Locate the cell with the specified text and output its (X, Y) center coordinate. 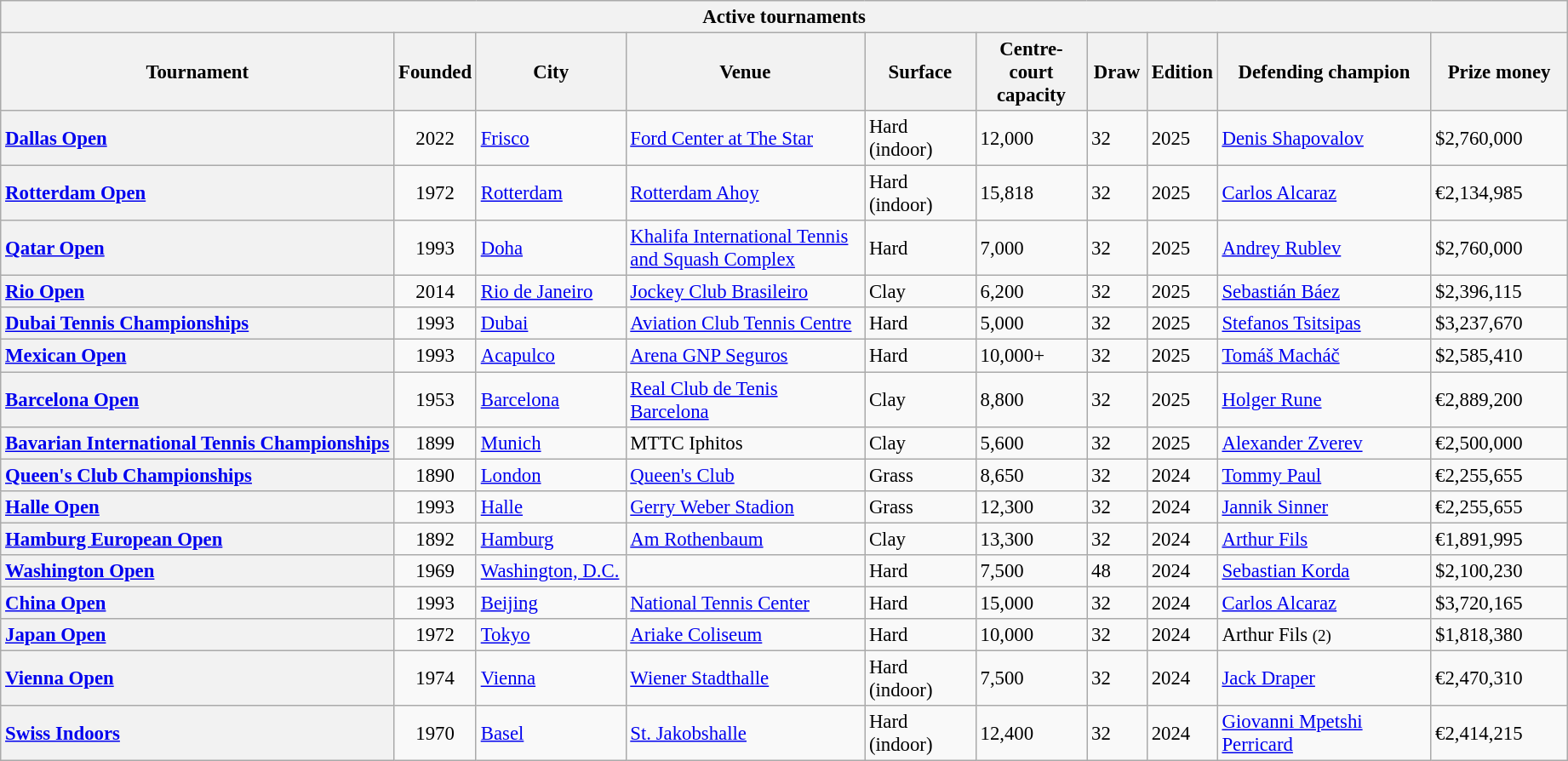
MTTC Iphitos (746, 443)
St. Jakobshalle (746, 734)
10,000+ (1032, 356)
Tournament (197, 72)
13,300 (1032, 539)
Gerry Weber Stadion (746, 506)
Denis Shapovalov (1325, 138)
Washington Open (197, 571)
Dallas Open (197, 138)
Beijing (551, 603)
Andrey Rublev (1325, 249)
Vienna Open (197, 678)
Defending champion (1325, 72)
Giovanni Mpetshi Perricard (1325, 734)
2014 (436, 292)
Mexican Open (197, 356)
Edition (1182, 72)
Draw (1117, 72)
Hamburg (551, 539)
Doha (551, 249)
Arthur Fils (1325, 539)
Ford Center at The Star (746, 138)
15,000 (1032, 603)
Sebastian Korda (1325, 571)
Barcelona Open (197, 400)
Washington, D.C. (551, 571)
Rotterdam (551, 194)
Dubai (551, 324)
Queen's Club (746, 475)
10,000 (1032, 635)
6,200 (1032, 292)
5,600 (1032, 443)
Barcelona (551, 400)
8,800 (1032, 400)
€2,414,215 (1500, 734)
Jockey Club Brasileiro (746, 292)
5,000 (1032, 324)
Aviation Club Tennis Centre (746, 324)
12,000 (1032, 138)
7,000 (1032, 249)
Jack Draper (1325, 678)
Holger Rune (1325, 400)
1890 (436, 475)
Venue (746, 72)
€1,891,995 (1500, 539)
Sebastián Báez (1325, 292)
Swiss Indoors (197, 734)
8,650 (1032, 475)
Frisco (551, 138)
Dubai Tennis Championships (197, 324)
London (551, 475)
Real Club de Tenis Barcelona (746, 400)
Rotterdam Ahoy (746, 194)
Jannik Sinner (1325, 506)
National Tennis Center (746, 603)
€2,134,985 (1500, 194)
Active tournaments (785, 17)
Stefanos Tsitsipas (1325, 324)
Halle (551, 506)
Hamburg European Open (197, 539)
China Open (197, 603)
Prize money (1500, 72)
Queen's Club Championships (197, 475)
Basel (551, 734)
$3,720,165 (1500, 603)
Bavarian International Tennis Championships (197, 443)
Alexander Zverev (1325, 443)
City (551, 72)
Qatar Open (197, 249)
Centre-court capacity (1032, 72)
48 (1117, 571)
$1,818,380 (1500, 635)
€2,500,000 (1500, 443)
Munich (551, 443)
Halle Open (197, 506)
€2,470,310 (1500, 678)
12,300 (1032, 506)
1974 (436, 678)
Rio de Janeiro (551, 292)
1892 (436, 539)
$3,237,670 (1500, 324)
1899 (436, 443)
$2,100,230 (1500, 571)
Vienna (551, 678)
1953 (436, 400)
€2,889,200 (1500, 400)
12,400 (1032, 734)
$2,585,410 (1500, 356)
Japan Open (197, 635)
Am Rothenbaum (746, 539)
Surface (921, 72)
15,818 (1032, 194)
Tokyo (551, 635)
2022 (436, 138)
Acapulco (551, 356)
Arthur Fils (2) (1325, 635)
Ariake Coliseum (746, 635)
Khalifa International Tennis and Squash Complex (746, 249)
Wiener Stadthalle (746, 678)
Tommy Paul (1325, 475)
Tomáš Macháč (1325, 356)
Rotterdam Open (197, 194)
1970 (436, 734)
Rio Open (197, 292)
1969 (436, 571)
Founded (436, 72)
$2,396,115 (1500, 292)
Arena GNP Seguros (746, 356)
